Provide the [x, y] coordinate of the cell's center where the given text is located.  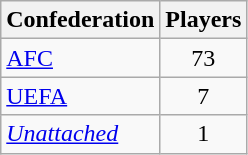
Players [204, 20]
73 [204, 58]
Confederation [80, 20]
1 [204, 134]
AFC [80, 58]
7 [204, 96]
Unattached [80, 134]
UEFA [80, 96]
